Identify which cell holds the provided text, then report its [x, y] central coordinate. 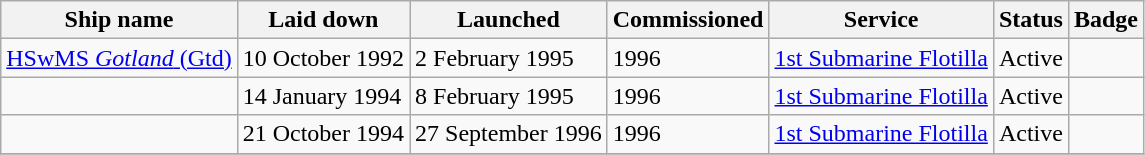
Launched [509, 20]
2 February 1995 [509, 58]
8 February 1995 [509, 96]
27 September 1996 [509, 134]
Service [881, 20]
Badge [1106, 20]
HSwMS Gotland (Gtd) [119, 58]
10 October 1992 [323, 58]
14 January 1994 [323, 96]
Status [1030, 20]
21 October 1994 [323, 134]
Ship name [119, 20]
Commissioned [688, 20]
Laid down [323, 20]
